Find where the given text appears and provide that cell's center as [x, y] coordinate. 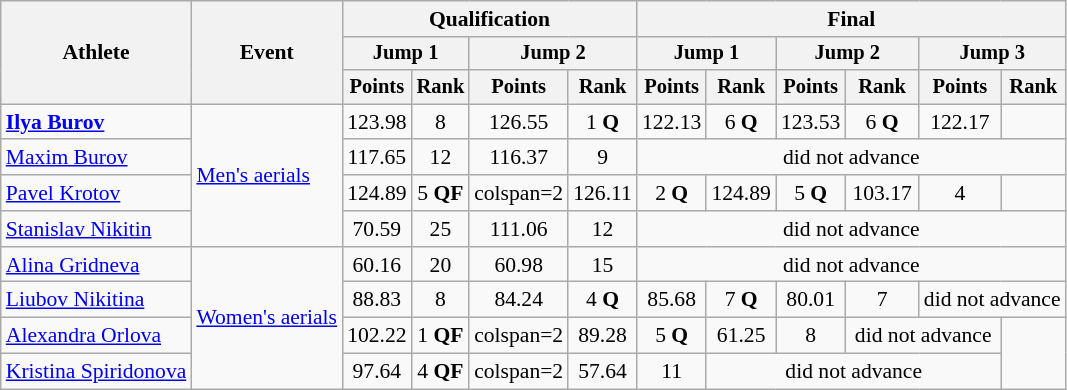
4 Q [602, 300]
25 [441, 229]
Liubov Nikitina [96, 300]
Ilya Burov [96, 122]
20 [441, 265]
5 QF [441, 193]
1 Q [602, 122]
102.22 [376, 336]
Jump 3 [992, 54]
122.17 [960, 122]
1 QF [441, 336]
60.16 [376, 265]
Women's aerials [266, 318]
126.55 [518, 122]
15 [602, 265]
Stanislav Nikitin [96, 229]
80.01 [810, 300]
89.28 [602, 336]
7 [882, 300]
Alina Gridneva [96, 265]
9 [602, 158]
Alexandra Orlova [96, 336]
7 Q [740, 300]
85.68 [672, 300]
Pavel Krotov [96, 193]
Final [852, 19]
84.24 [518, 300]
60.98 [518, 265]
11 [672, 372]
70.59 [376, 229]
2 Q [672, 193]
Athlete [96, 52]
126.11 [602, 193]
Kristina Spiridonova [96, 372]
4 QF [441, 372]
57.64 [602, 372]
Event [266, 52]
61.25 [740, 336]
122.13 [672, 122]
103.17 [882, 193]
116.37 [518, 158]
97.64 [376, 372]
123.98 [376, 122]
Qualification [490, 19]
4 [960, 193]
123.53 [810, 122]
111.06 [518, 229]
Men's aerials [266, 175]
Maxim Burov [96, 158]
117.65 [376, 158]
88.83 [376, 300]
